Pinpoint the cell where the given text exists, returning its (X, Y) midpoint coordinate. 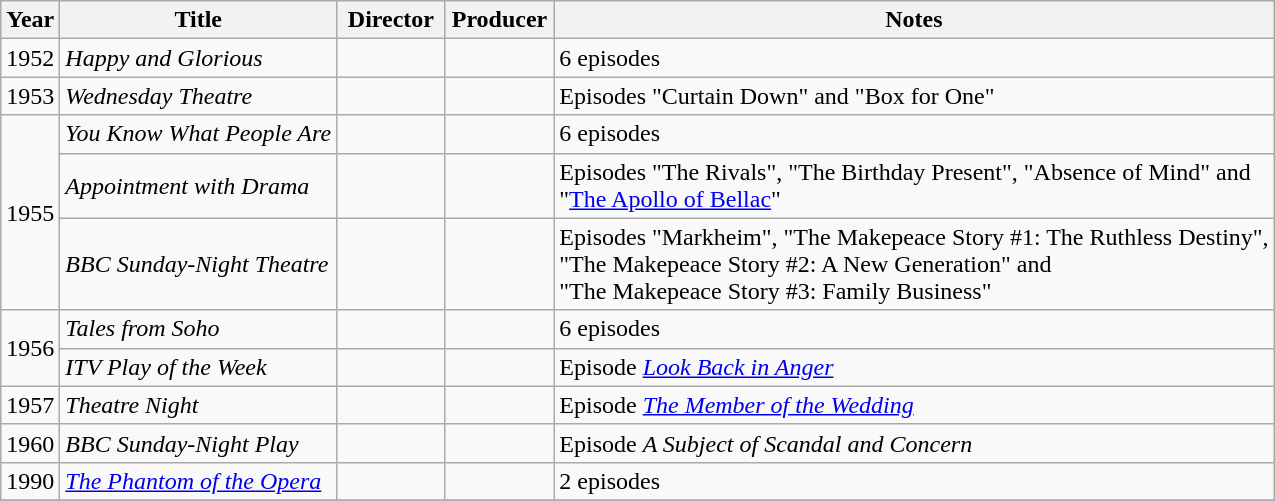
Producer (500, 20)
1960 (30, 443)
ITV Play of the Week (198, 367)
1952 (30, 58)
You Know What People Are (198, 134)
1957 (30, 405)
Episode The Member of the Wedding (914, 405)
Tales from Soho (198, 329)
Director (392, 20)
Title (198, 20)
2 episodes (914, 481)
Episode Look Back in Anger (914, 367)
Notes (914, 20)
Episodes "Curtain Down" and "Box for One" (914, 96)
1953 (30, 96)
1955 (30, 212)
Appointment with Drama (198, 186)
Theatre Night (198, 405)
1956 (30, 348)
Episodes "The Rivals", "The Birthday Present", "Absence of Mind" and"The Apollo of Bellac" (914, 186)
Year (30, 20)
BBC Sunday-Night Theatre (198, 264)
The Phantom of the Opera (198, 481)
Wednesday Theatre (198, 96)
BBC Sunday-Night Play (198, 443)
Happy and Glorious (198, 58)
1990 (30, 481)
Episode A Subject of Scandal and Concern (914, 443)
